Capture the cell that displays the provided text and extract its [x, y] central coordinate. 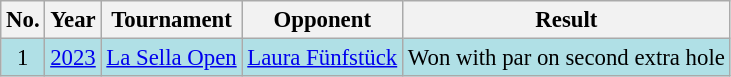
Laura Fünfstück [322, 58]
Result [567, 20]
No. [23, 20]
Tournament [172, 20]
2023 [73, 58]
Year [73, 20]
Won with par on second extra hole [567, 58]
Opponent [322, 20]
1 [23, 58]
La Sella Open [172, 58]
